Extract the (X, Y) coordinate from the center of the cell holding the provided text.  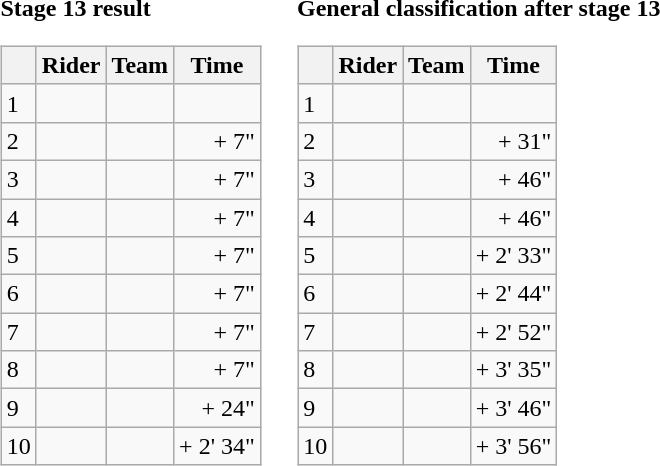
+ 2' 33" (514, 256)
+ 3' 35" (514, 370)
+ 24" (218, 408)
+ 2' 34" (218, 446)
+ 3' 46" (514, 408)
+ 3' 56" (514, 446)
+ 2' 44" (514, 294)
+ 2' 52" (514, 332)
+ 31" (514, 141)
